Search for the cell housing the specified text and yield its (X, Y) center coordinate. 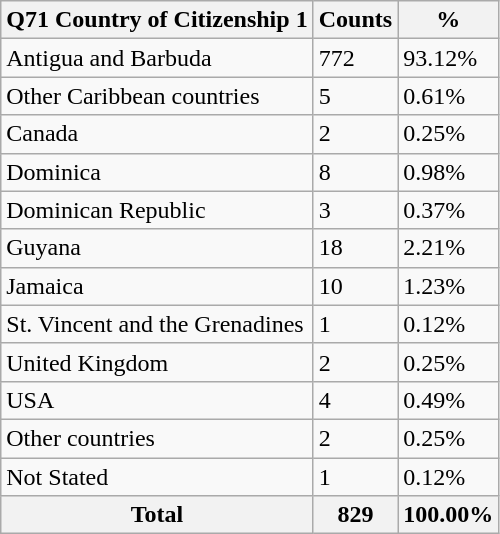
Q71 Country of Citizenship 1 (157, 20)
18 (355, 248)
4 (355, 400)
0.61% (448, 96)
Dominican Republic (157, 210)
0.37% (448, 210)
3 (355, 210)
2.21% (448, 248)
0.98% (448, 172)
Other Caribbean countries (157, 96)
Guyana (157, 248)
829 (355, 515)
1.23% (448, 286)
Jamaica (157, 286)
8 (355, 172)
Other countries (157, 438)
Not Stated (157, 477)
772 (355, 58)
USA (157, 400)
United Kingdom (157, 362)
100.00% (448, 515)
10 (355, 286)
Antigua and Barbuda (157, 58)
St. Vincent and the Grenadines (157, 324)
5 (355, 96)
Counts (355, 20)
Total (157, 515)
0.49% (448, 400)
Dominica (157, 172)
93.12% (448, 58)
Canada (157, 134)
% (448, 20)
